Return (x, y) of the center of cell containing provided text 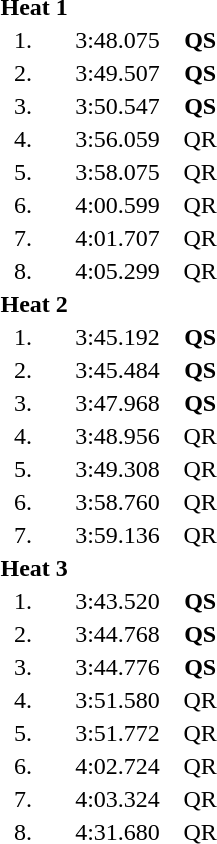
4:00.599 (118, 205)
3:48.075 (118, 40)
3:56.059 (118, 139)
3:44.768 (118, 634)
3:51.580 (118, 700)
3:58.075 (118, 172)
4:05.299 (118, 271)
3:59.136 (118, 535)
3:50.547 (118, 106)
4:03.324 (118, 799)
3:58.760 (118, 502)
3:45.484 (118, 370)
3:49.308 (118, 469)
3:51.772 (118, 733)
3:43.520 (118, 601)
3:48.956 (118, 436)
3:45.192 (118, 337)
3:49.507 (118, 73)
4:01.707 (118, 238)
4:02.724 (118, 766)
3:44.776 (118, 667)
3:47.968 (118, 403)
